Search for the cell housing the specified text and yield its [X, Y] center coordinate. 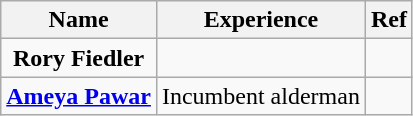
Rory Fiedler [79, 58]
Ameya Pawar [79, 96]
Name [79, 20]
Ref [388, 20]
Experience [260, 20]
Incumbent alderman [260, 96]
